Return (x, y) of the center of cell containing provided text 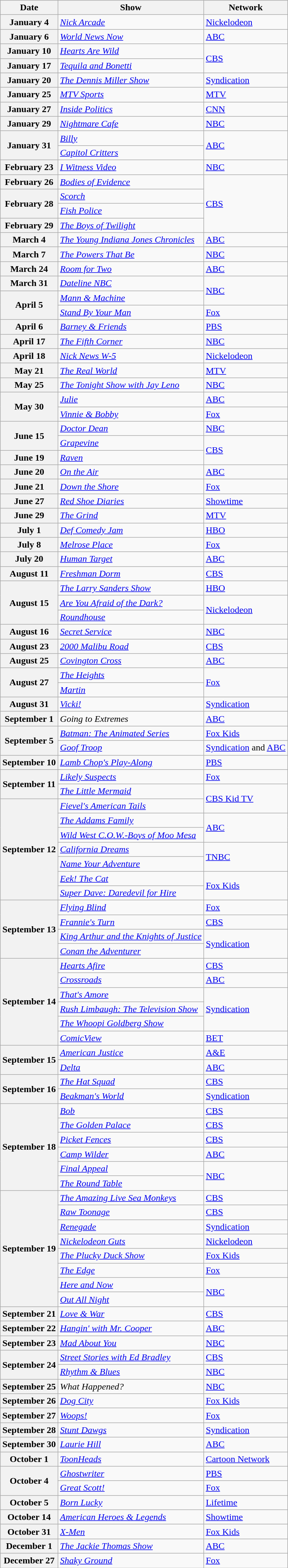
Scorch (131, 196)
August 31 (29, 704)
Stunt Dawgs (131, 1430)
September 15 (29, 1060)
Roundhouse (131, 617)
A&E (246, 1052)
December 27 (29, 1560)
The Boys of Twilight (131, 225)
February 28 (29, 204)
The Larry Sanders Show (131, 588)
The Tonight Show with Jay Leno (131, 385)
August 11 (29, 574)
Lifetime (246, 1502)
The Real World (131, 370)
September 21 (29, 1314)
Rush Limbaugh: The Television Show (131, 1009)
Covington Cross (131, 661)
July 20 (29, 559)
The Powers That Be (131, 254)
Billy (131, 138)
Name Your Adventure (131, 864)
Eek! The Cat (131, 878)
Super Dave: Daredevil for Hire (131, 893)
September 10 (29, 762)
September 26 (29, 1401)
Def Comedy Jam (131, 530)
Hearts Are Wild (131, 51)
June 29 (29, 516)
Bodies of Evidence (131, 182)
March 7 (29, 254)
June 20 (29, 472)
Great Scott! (131, 1488)
January 29 (29, 124)
The Hat Squad (131, 1081)
Vicki! (131, 704)
Fievel's American Tails (131, 806)
Bob (131, 1111)
Mad About You (131, 1343)
October 14 (29, 1517)
September 12 (29, 849)
Batman: The Animated Series (131, 733)
Born Lucky (131, 1502)
CNN (246, 109)
Conan the Adventurer (131, 951)
June 15 (29, 436)
ComicView (131, 1038)
Hangin' with Mr. Cooper (131, 1328)
Rhythm & Blues (131, 1372)
Nickelodeon Guts (131, 1241)
Secret Service (131, 631)
August 16 (29, 631)
ToonHeads (131, 1459)
Love & War (131, 1314)
Vinnie & Bobby (131, 414)
What Happened? (131, 1386)
September 5 (29, 741)
Mann & Machine (131, 298)
The Amazing Live Sea Monkeys (131, 1198)
April 18 (29, 356)
May 21 (29, 370)
TNBC (246, 856)
October 5 (29, 1502)
Stand By Your Man (131, 312)
Street Stories with Ed Bradley (131, 1358)
September 28 (29, 1430)
August 27 (29, 683)
The Edge (131, 1270)
July 8 (29, 545)
September 23 (29, 1343)
California Dreams (131, 849)
BET (246, 1038)
American Heroes & Legends (131, 1517)
Flying Blind (131, 908)
The Addams Family (131, 820)
Hearts Afire (131, 966)
Lamb Chop's Play-Along (131, 762)
October 4 (29, 1481)
May 30 (29, 406)
Nightmare Cafe (131, 124)
The Round Table (131, 1183)
That's Amore (131, 994)
Are You Afraid of the Dark? (131, 602)
September 11 (29, 784)
Tequila and Bonetti (131, 66)
King Arthur and the Knights of Justice (131, 937)
September 30 (29, 1444)
December 1 (29, 1546)
The Fifth Corner (131, 341)
September 13 (29, 929)
September 1 (29, 719)
Here and Now (131, 1285)
September 27 (29, 1415)
July 1 (29, 530)
Cartoon Network (246, 1459)
August 23 (29, 646)
Woops! (131, 1415)
Wild West C.O.W.-Boys of Moo Mesa (131, 835)
Raw Toonage (131, 1212)
X-Men (131, 1531)
Network (246, 8)
Dateline NBC (131, 283)
June 19 (29, 458)
Goof Troop (131, 748)
The Whoopi Goldberg Show (131, 1023)
Crossroads (131, 980)
May 25 (29, 385)
World News Now (131, 37)
June 21 (29, 487)
Frannie's Turn (131, 922)
April 6 (29, 327)
Laurie Hill (131, 1444)
Down the Shore (131, 487)
September 24 (29, 1365)
Date (29, 8)
February 29 (29, 225)
April 17 (29, 341)
Doctor Dean (131, 429)
September 18 (29, 1147)
September 22 (29, 1328)
The Little Mermaid (131, 791)
Out All Night (131, 1299)
The Heights (131, 675)
Martin (131, 690)
Human Target (131, 559)
March 24 (29, 269)
Capitol Critters (131, 153)
January 27 (29, 109)
Raven (131, 458)
January 6 (29, 37)
The Grind (131, 516)
Final Appeal (131, 1169)
CBS Kid TV (246, 798)
Freshman Dorm (131, 574)
February 26 (29, 182)
The Young Indiana Jones Chronicles (131, 240)
June 27 (29, 501)
Julie (131, 399)
Room for Two (131, 269)
Picket Fences (131, 1140)
Grapevine (131, 443)
The Jackie Thomas Show (131, 1546)
Fish Police (131, 211)
January 31 (29, 145)
March 4 (29, 240)
August 25 (29, 661)
March 31 (29, 283)
On the Air (131, 472)
American Justice (131, 1052)
Inside Politics (131, 109)
September 19 (29, 1248)
I Witness Video (131, 167)
Delta (131, 1067)
The Dennis Miller Show (131, 80)
Melrose Place (131, 545)
The Golden Palace (131, 1125)
January 20 (29, 80)
Dog City (131, 1401)
Syndication and ABC (246, 748)
January 10 (29, 51)
April 5 (29, 305)
September 25 (29, 1386)
January 4 (29, 22)
September 14 (29, 1002)
Beakman's World (131, 1096)
Barney & Friends (131, 327)
Red Shoe Diaries (131, 501)
Nick News W-5 (131, 356)
Camp Wilder (131, 1154)
October 1 (29, 1459)
MTV Sports (131, 95)
The Plucky Duck Show (131, 1256)
February 23 (29, 167)
2000 Malibu Road (131, 646)
Shaky Ground (131, 1560)
January 25 (29, 95)
Renegade (131, 1227)
January 17 (29, 66)
Going to Extremes (131, 719)
August 15 (29, 602)
September 16 (29, 1089)
Show (131, 8)
Nick Arcade (131, 22)
Ghostwriter (131, 1473)
Likely Suspects (131, 777)
October 31 (29, 1531)
